Determine the (X, Y) coordinate at the center of the cell enclosing the given text.  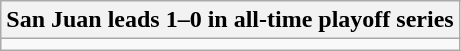
San Juan leads 1–0 in all-time playoff series (230, 20)
